Output the (X, Y) coordinate of the center of the cell containing the given text.  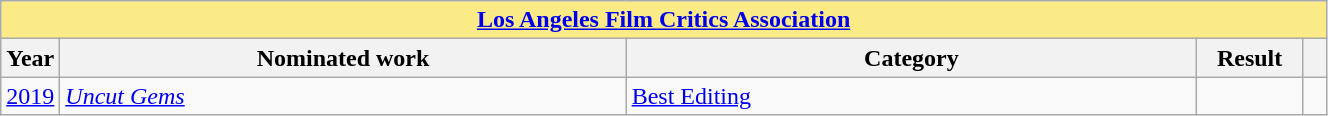
2019 (30, 96)
Best Editing (912, 96)
Los Angeles Film Critics Association (664, 20)
Category (912, 58)
Uncut Gems (343, 96)
Nominated work (343, 58)
Result (1250, 58)
Year (30, 58)
